Provide the (X, Y) coordinate of the cell's center where the given text is located.  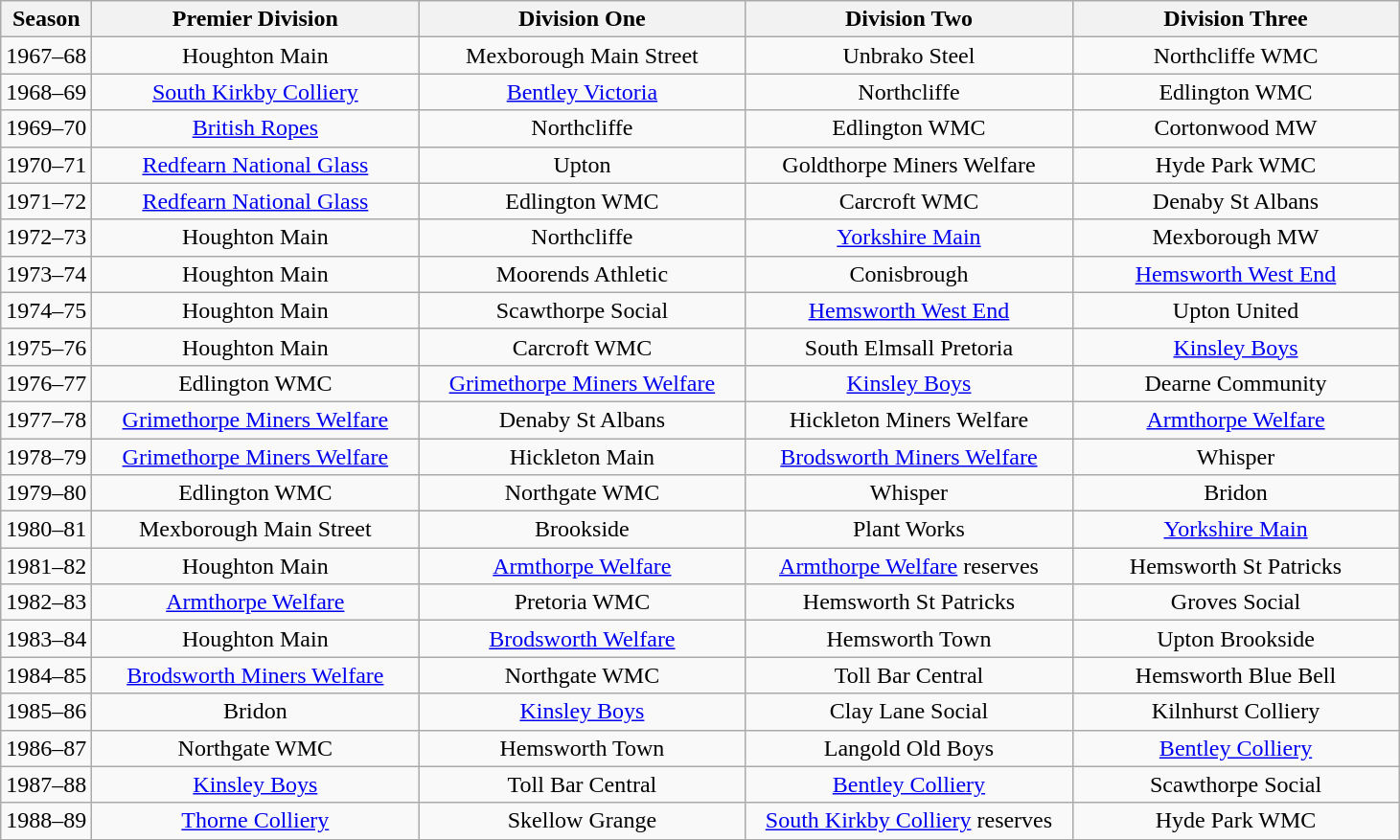
Goldthorpe Miners Welfare (908, 165)
Langold Old Boys (908, 748)
1985–86 (46, 712)
British Ropes (255, 128)
Plant Works (908, 530)
Hemsworth Blue Bell (1236, 675)
1972–73 (46, 238)
Conisbrough (908, 274)
Pretoria WMC (583, 602)
1970–71 (46, 165)
1980–81 (46, 530)
1981–82 (46, 566)
1976–77 (46, 383)
1984–85 (46, 675)
Brookside (583, 530)
Skellow Grange (583, 821)
Groves Social (1236, 602)
Kilnhurst Colliery (1236, 712)
Brodsworth Welfare (583, 639)
Hickleton Miners Welfare (908, 420)
Hickleton Main (583, 457)
Division Three (1236, 19)
1973–74 (46, 274)
Premier Division (255, 19)
South Elmsall Pretoria (908, 347)
1983–84 (46, 639)
1988–89 (46, 821)
1968–69 (46, 92)
1975–76 (46, 347)
1974–75 (46, 310)
Thorne Colliery (255, 821)
1967–68 (46, 56)
Mexborough MW (1236, 238)
Division One (583, 19)
Bentley Victoria (583, 92)
Upton (583, 165)
South Kirkby Colliery reserves (908, 821)
1969–70 (46, 128)
1986–87 (46, 748)
1977–78 (46, 420)
Division Two (908, 19)
1982–83 (46, 602)
Moorends Athletic (583, 274)
Unbrako Steel (908, 56)
Clay Lane Social (908, 712)
1978–79 (46, 457)
Upton United (1236, 310)
Upton Brookside (1236, 639)
South Kirkby Colliery (255, 92)
Armthorpe Welfare reserves (908, 566)
Season (46, 19)
Dearne Community (1236, 383)
Northcliffe WMC (1236, 56)
1971–72 (46, 201)
1987–88 (46, 784)
1979–80 (46, 493)
Cortonwood MW (1236, 128)
